Return (X, Y) of the center of cell containing provided text 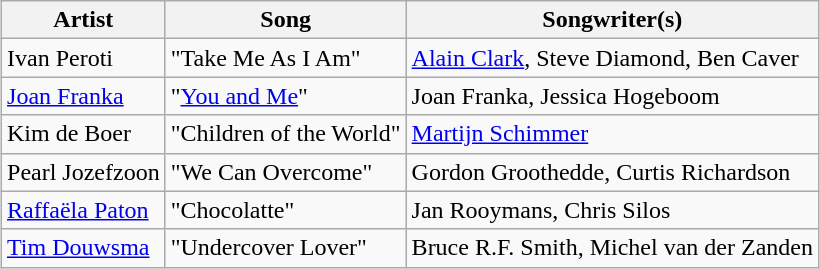
Jan Rooymans, Chris Silos (612, 210)
"Children of the World" (286, 134)
Kim de Boer (84, 134)
"Chocolatte" (286, 210)
Artist (84, 20)
Tim Douwsma (84, 248)
Bruce R.F. Smith, Michel van der Zanden (612, 248)
"We Can Overcome" (286, 172)
Songwriter(s) (612, 20)
Raffaëla Paton (84, 210)
Ivan Peroti (84, 58)
"You and Me" (286, 96)
Pearl Jozefzoon (84, 172)
Alain Clark, Steve Diamond, Ben Caver (612, 58)
Martijn Schimmer (612, 134)
Joan Franka, Jessica Hogeboom (612, 96)
"Undercover Lover" (286, 248)
Gordon Groothedde, Curtis Richardson (612, 172)
Joan Franka (84, 96)
Song (286, 20)
"Take Me As I Am" (286, 58)
